Search for the cell housing the specified text and yield its [x, y] center coordinate. 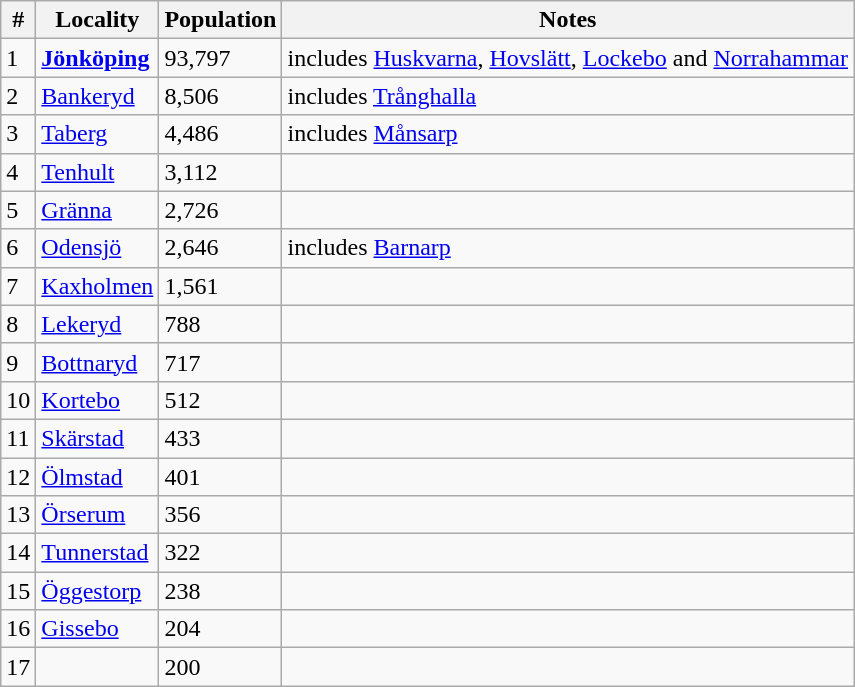
includes Barnarp [568, 248]
433 [220, 438]
3,112 [220, 172]
Locality [98, 20]
Tunnerstad [98, 553]
3 [18, 134]
Öggestorp [98, 591]
512 [220, 400]
5 [18, 210]
14 [18, 553]
9 [18, 362]
2 [18, 96]
6 [18, 248]
Tenhult [98, 172]
2,646 [220, 248]
Ölmstad [98, 477]
12 [18, 477]
Bottnaryd [98, 362]
Lekeryd [98, 324]
Gränna [98, 210]
includes Månsarp [568, 134]
1,561 [220, 286]
Skärstad [98, 438]
93,797 [220, 58]
10 [18, 400]
4 [18, 172]
8,506 [220, 96]
16 [18, 629]
204 [220, 629]
1 [18, 58]
Notes [568, 20]
200 [220, 667]
Jönköping [98, 58]
Odensjö [98, 248]
Kortebo [98, 400]
717 [220, 362]
17 [18, 667]
2,726 [220, 210]
includes Huskvarna, Hovslätt, Lockebo and Norrahammar [568, 58]
11 [18, 438]
Taberg [98, 134]
8 [18, 324]
includes Trånghalla [568, 96]
7 [18, 286]
238 [220, 591]
Örserum [98, 515]
4,486 [220, 134]
# [18, 20]
Bankeryd [98, 96]
Kaxholmen [98, 286]
Population [220, 20]
788 [220, 324]
401 [220, 477]
322 [220, 553]
13 [18, 515]
15 [18, 591]
Gissebo [98, 629]
356 [220, 515]
